For the text-containing cell, return its midpoint in [X, Y] coordinate format. 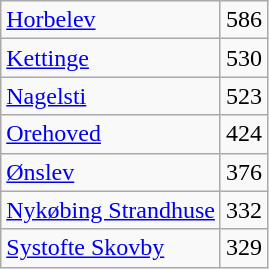
530 [244, 58]
332 [244, 210]
Nykøbing Strandhuse [111, 210]
376 [244, 172]
Nagelsti [111, 96]
329 [244, 248]
424 [244, 134]
Kettinge [111, 58]
Ønslev [111, 172]
Orehoved [111, 134]
523 [244, 96]
Systofte Skovby [111, 248]
586 [244, 20]
Horbelev [111, 20]
